Locate the cell with the specified text and output its [x, y] center coordinate. 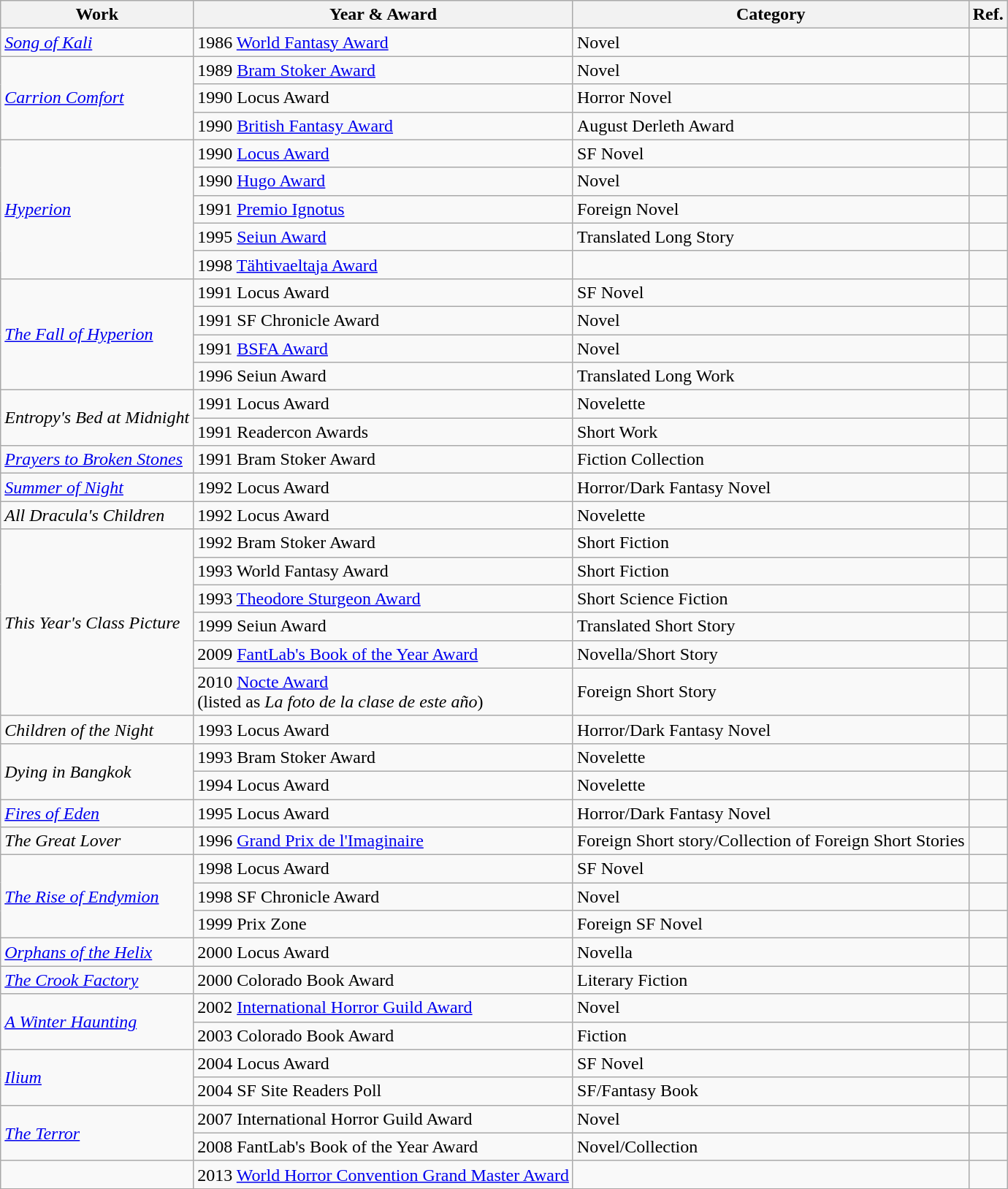
1991 Premio Ignotus [383, 209]
1995 Locus Award [383, 813]
The Crook Factory [97, 980]
Summer of Night [97, 487]
2000 Colorado Book Award [383, 980]
1993 Locus Award [383, 729]
1991 SF Chronicle Award [383, 320]
Fires of Eden [97, 813]
All Dracula's Children [97, 515]
Entropy's Bed at Midnight [97, 418]
Song of Kali [97, 42]
SF/Fantasy Book [771, 1091]
1986 World Fantasy Award [383, 42]
Translated Short Story [771, 626]
1999 Seiun Award [383, 626]
Hyperion [97, 209]
2000 Locus Award [383, 952]
The Great Lover [97, 841]
This Year's Class Picture [97, 623]
1991 BSFA Award [383, 349]
A Winter Haunting [97, 1022]
2004 Locus Award [383, 1063]
Short Work [771, 432]
2008 FantLab's Book of the Year Award [383, 1147]
1994 Locus Award [383, 785]
2004 SF Site Readers Poll [383, 1091]
Dying in Bangkok [97, 771]
1996 Grand Prix de l'Imaginaire [383, 841]
Children of the Night [97, 729]
The Fall of Hyperion [97, 334]
1990 Hugo Award [383, 181]
1998 Locus Award [383, 869]
1998 Tähtivaeltaja Award [383, 265]
1998 SF Chronicle Award [383, 897]
Novel/Collection [771, 1147]
Ilium [97, 1077]
2007 International Horror Guild Award [383, 1119]
1992 Bram Stoker Award [383, 543]
1993 World Fantasy Award [383, 571]
Foreign SF Novel [771, 924]
Foreign Short Story [771, 691]
1990 British Fantasy Award [383, 126]
Horror Novel [771, 98]
Carrion Comfort [97, 98]
1996 Seiun Award [383, 376]
Foreign Short story/Collection of Foreign Short Stories [771, 841]
1995 Seiun Award [383, 237]
2003 Colorado Book Award [383, 1036]
1993 Theodore Sturgeon Award [383, 599]
Novella/Short Story [771, 654]
Category [771, 15]
Short Science Fiction [771, 599]
Orphans of the Helix [97, 952]
Ref. [988, 15]
1991 Readercon Awards [383, 432]
Fiction Collection [771, 460]
2013 World Horror Convention Grand Master Award [383, 1174]
August Derleth Award [771, 126]
1989 Bram Stoker Award [383, 70]
Translated Long Story [771, 237]
Translated Long Work [771, 376]
Novella [771, 952]
Prayers to Broken Stones [97, 460]
1993 Bram Stoker Award [383, 757]
1999 Prix Zone [383, 924]
Literary Fiction [771, 980]
2010 Nocte Award(listed as La foto de la clase de este año) [383, 691]
2002 International Horror Guild Award [383, 1008]
The Rise of Endymion [97, 897]
Work [97, 15]
Year & Award [383, 15]
2009 FantLab's Book of the Year Award [383, 654]
Foreign Novel [771, 209]
Fiction [771, 1036]
The Terror [97, 1133]
1991 Bram Stoker Award [383, 460]
